Capture the cell that displays the provided text and extract its [X, Y] central coordinate. 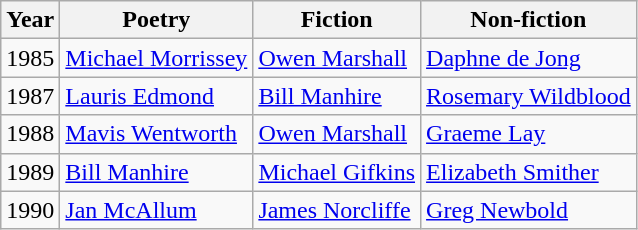
Fiction [337, 20]
1988 [30, 134]
Mavis Wentworth [156, 134]
1989 [30, 172]
Greg Newbold [529, 210]
1985 [30, 58]
Michael Morrissey [156, 58]
Elizabeth Smither [529, 172]
James Norcliffe [337, 210]
Poetry [156, 20]
Daphne de Jong [529, 58]
Lauris Edmond [156, 96]
Non-fiction [529, 20]
Year [30, 20]
Jan McAllum [156, 210]
Rosemary Wildblood [529, 96]
Graeme Lay [529, 134]
1987 [30, 96]
Michael Gifkins [337, 172]
1990 [30, 210]
